Return [x, y] of the center of cell containing provided text 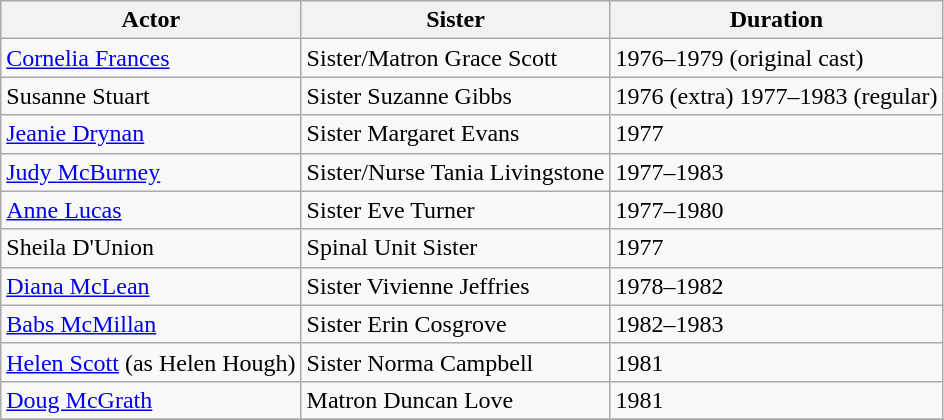
1982–1983 [776, 324]
1977–1980 [776, 210]
Sister Norma Campbell [456, 362]
Sister Suzanne Gibbs [456, 96]
Actor [151, 20]
Anne Lucas [151, 210]
Helen Scott (as Helen Hough) [151, 362]
Matron Duncan Love [456, 400]
Babs McMillan [151, 324]
Susanne Stuart [151, 96]
Sister/Matron Grace Scott [456, 58]
Sister/Nurse Tania Livingstone [456, 172]
Sister [456, 20]
Sheila D'Union [151, 248]
Judy McBurney [151, 172]
Jeanie Drynan [151, 134]
Diana McLean [151, 286]
Sister Vivienne Jeffries [456, 286]
Duration [776, 20]
Cornelia Frances [151, 58]
Sister Eve Turner [456, 210]
Doug McGrath [151, 400]
1976–1979 (original cast) [776, 58]
1977–1983 [776, 172]
Spinal Unit Sister [456, 248]
1978–1982 [776, 286]
1976 (extra) 1977–1983 (regular) [776, 96]
Sister Margaret Evans [456, 134]
Sister Erin Cosgrove [456, 324]
